Locate the cell with the specified text and output its (X, Y) center coordinate. 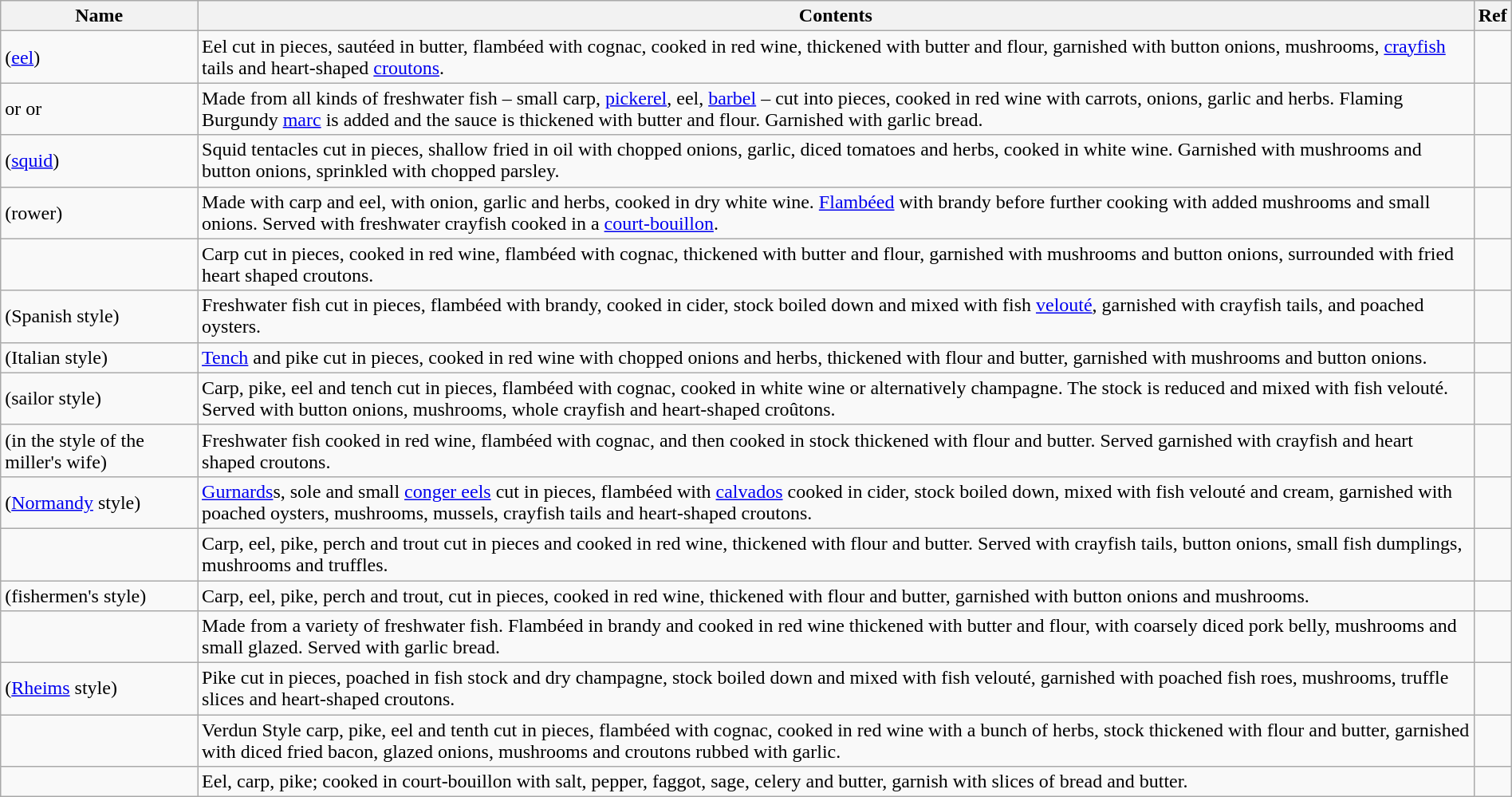
(Italian style) (99, 357)
Ref (1493, 16)
(Normandy style) (99, 503)
(in the style of the miller's wife) (99, 450)
(Rheims style) (99, 689)
Eel, carp, pike; cooked in court-bouillon with salt, pepper, faggot, sage, celery and butter, garnish with slices of bread and butter. (836, 782)
(rower) (99, 212)
(sailor style) (99, 399)
(squid) (99, 161)
(eel) (99, 57)
(Spanish style) (99, 316)
Contents (836, 16)
Carp, eel, pike, perch and trout, cut in pieces, cooked in red wine, thickened with flour and butter, garnished with button onions and mushrooms. (836, 596)
(fishermen's style) (99, 596)
Name (99, 16)
or or (99, 109)
